Identify which cell holds the provided text, then report its [x, y] central coordinate. 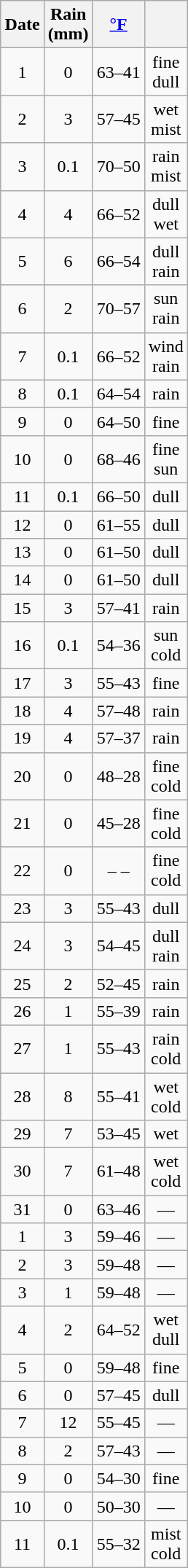
64–52 [118, 1330]
57–37 [118, 738]
63–46 [118, 1209]
windrain [166, 356]
61–55 [118, 524]
55–39 [118, 1011]
70–57 [118, 309]
wetdull [166, 1330]
mistcold [166, 1544]
18 [22, 711]
21 [22, 824]
raincold [166, 1048]
59–46 [118, 1237]
57–48 [118, 711]
25 [22, 983]
52–45 [118, 983]
48–28 [118, 776]
finedull [166, 71]
19 [22, 738]
sunrain [166, 309]
68–46 [118, 459]
13 [22, 553]
31 [22, 1209]
24 [22, 946]
57–41 [118, 608]
°F [118, 25]
50–30 [118, 1506]
rainmist [166, 166]
61–48 [118, 1172]
55–41 [118, 1096]
66–54 [118, 261]
Date [22, 25]
45–28 [118, 824]
23 [22, 908]
finesun [166, 459]
15 [22, 608]
14 [22, 580]
27 [22, 1048]
54–30 [118, 1478]
wet [166, 1134]
53–45 [118, 1134]
Rain(mm) [68, 25]
28 [22, 1096]
suncold [166, 646]
55–45 [118, 1423]
26 [22, 1011]
64–50 [118, 421]
dullwet [166, 214]
22 [22, 870]
29 [22, 1134]
64–54 [118, 394]
54–36 [118, 646]
54–45 [118, 946]
66–50 [118, 496]
16 [22, 646]
20 [22, 776]
wetmist [166, 120]
30 [22, 1172]
17 [22, 683]
57–43 [118, 1451]
55–32 [118, 1544]
70–50 [118, 166]
– – [118, 870]
63–41 [118, 71]
